Provide the (X, Y) coordinate of the cell's center where the given text is located.  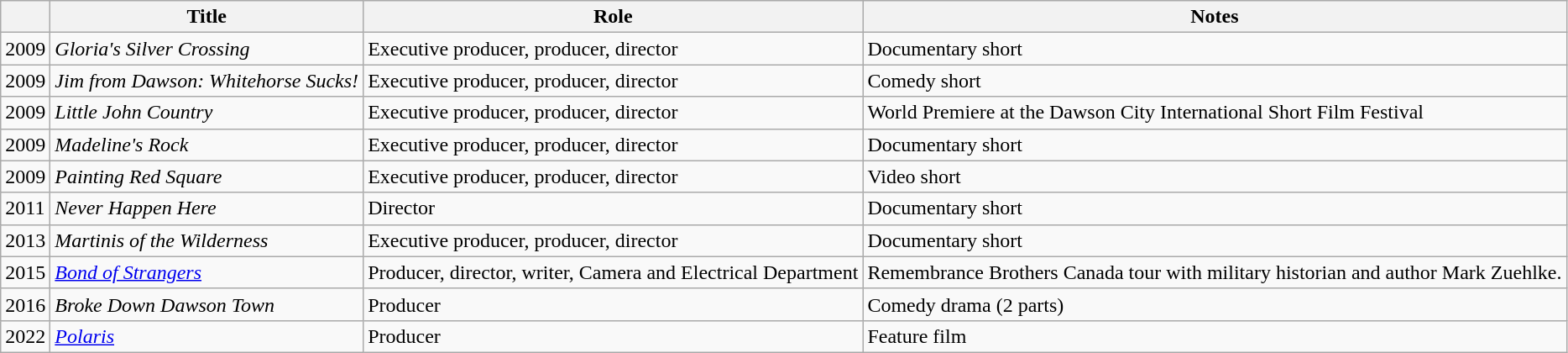
Never Happen Here (206, 208)
Comedy short (1215, 81)
Remembrance Brothers Canada tour with military historian and author Mark Zuehlke. (1215, 272)
Painting Red Square (206, 176)
Producer, director, writer, Camera and Electrical Department (613, 272)
2022 (25, 336)
Broke Down Dawson Town (206, 304)
2013 (25, 240)
2011 (25, 208)
Bond of Strangers (206, 272)
Little John Country (206, 113)
Notes (1215, 17)
Director (613, 208)
2015 (25, 272)
World Premiere at the Dawson City International Short Film Festival (1215, 113)
2016 (25, 304)
Feature film (1215, 336)
Video short (1215, 176)
Gloria's Silver Crossing (206, 49)
Madeline's Rock (206, 145)
Role (613, 17)
Polaris (206, 336)
Jim from Dawson: Whitehorse Sucks! (206, 81)
Comedy drama (2 parts) (1215, 304)
Title (206, 17)
Martinis of the Wilderness (206, 240)
